For the text-containing cell, return its midpoint in [X, Y] coordinate format. 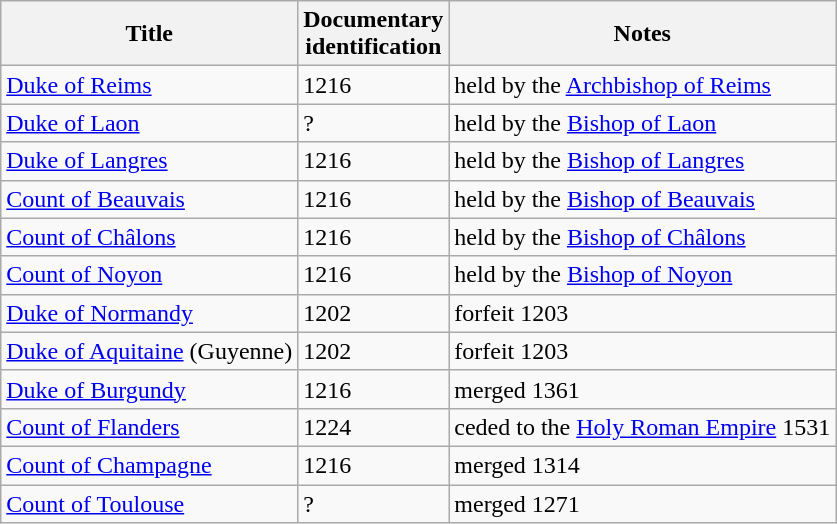
Count of Flanders [150, 427]
held by the Bishop of Noyon [642, 275]
Duke of Burgundy [150, 389]
ceded to the Holy Roman Empire 1531 [642, 427]
Count of Toulouse [150, 503]
Count of Beauvais [150, 199]
Notes [642, 34]
Count of Châlons [150, 237]
held by the Archbishop of Reims [642, 85]
Duke of Reims [150, 85]
Documentary identification [374, 34]
held by the Bishop of Langres [642, 161]
Duke of Normandy [150, 313]
merged 1361 [642, 389]
held by the Bishop of Beauvais [642, 199]
held by the Bishop of Châlons [642, 237]
merged 1271 [642, 503]
Count of Noyon [150, 275]
Duke of Aquitaine (Guyenne) [150, 351]
Duke of Langres [150, 161]
merged 1314 [642, 465]
Title [150, 34]
Count of Champagne [150, 465]
Duke of Laon [150, 123]
1224 [374, 427]
held by the Bishop of Laon [642, 123]
